Extract the (X, Y) coordinate from the center of the cell holding the provided text.  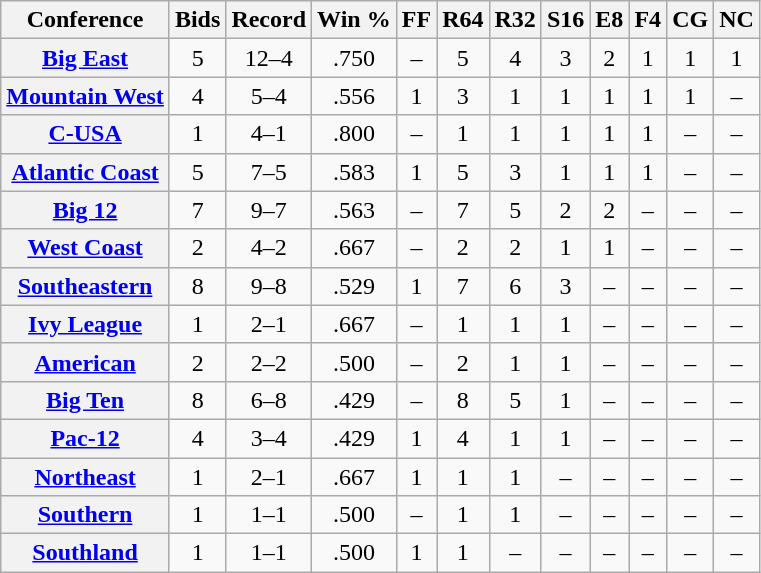
E8 (610, 20)
.583 (354, 172)
Bids (197, 20)
3–4 (269, 438)
.800 (354, 134)
Ivy League (86, 324)
7–5 (269, 172)
Atlantic Coast (86, 172)
R64 (463, 20)
Big Ten (86, 400)
.750 (354, 58)
6 (515, 286)
FF (416, 20)
5–4 (269, 96)
Northeast (86, 477)
Southern (86, 515)
Southeastern (86, 286)
9–7 (269, 210)
4–1 (269, 134)
R32 (515, 20)
F4 (648, 20)
Pac-12 (86, 438)
Big 12 (86, 210)
C-USA (86, 134)
9–8 (269, 286)
.529 (354, 286)
Win % (354, 20)
S16 (565, 20)
NC (737, 20)
.563 (354, 210)
American (86, 362)
.556 (354, 96)
West Coast (86, 248)
CG (690, 20)
4–2 (269, 248)
Mountain West (86, 96)
2–2 (269, 362)
6–8 (269, 400)
Conference (86, 20)
Southland (86, 553)
Record (269, 20)
Big East (86, 58)
12–4 (269, 58)
